Locate the cell with the specified text and output its [X, Y] center coordinate. 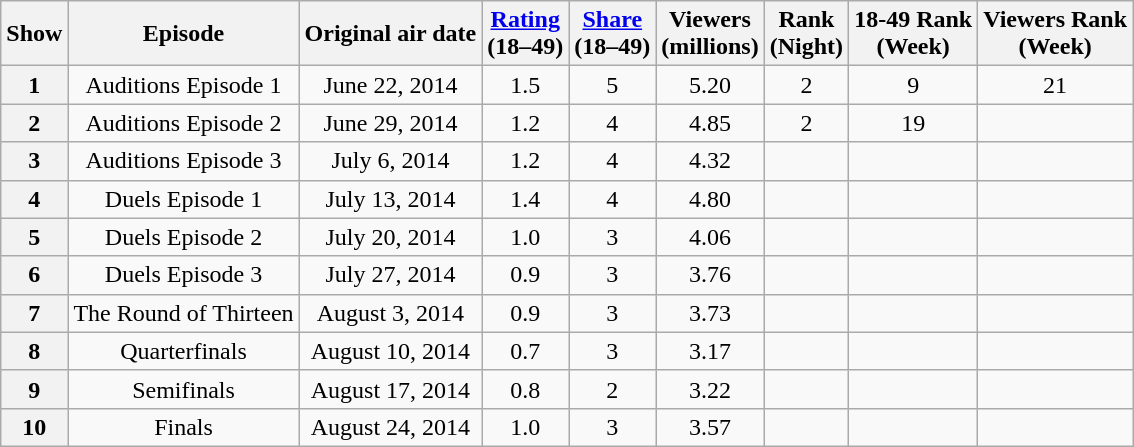
4.06 [710, 237]
0.8 [526, 389]
Semifinals [184, 389]
August 3, 2014 [390, 313]
Viewers Rank(Week) [1056, 34]
Auditions Episode 2 [184, 123]
June 29, 2014 [390, 123]
Rating(18–49) [526, 34]
Auditions Episode 1 [184, 85]
July 6, 2014 [390, 161]
August 10, 2014 [390, 351]
3.57 [710, 427]
8 [34, 351]
Duels Episode 1 [184, 199]
3.22 [710, 389]
7 [34, 313]
5.20 [710, 85]
1.4 [526, 199]
Viewers(millions) [710, 34]
6 [34, 275]
4.80 [710, 199]
0.7 [526, 351]
Show [34, 34]
July 20, 2014 [390, 237]
August 24, 2014 [390, 427]
Episode [184, 34]
1 [34, 85]
3.73 [710, 313]
3.76 [710, 275]
The Round of Thirteen [184, 313]
21 [1056, 85]
Duels Episode 3 [184, 275]
1.5 [526, 85]
June 22, 2014 [390, 85]
Auditions Episode 3 [184, 161]
Duels Episode 2 [184, 237]
Quarterfinals [184, 351]
4.32 [710, 161]
10 [34, 427]
19 [914, 123]
Finals [184, 427]
Rank(Night) [806, 34]
4.85 [710, 123]
Original air date [390, 34]
August 17, 2014 [390, 389]
18-49 Rank(Week) [914, 34]
3.17 [710, 351]
July 13, 2014 [390, 199]
July 27, 2014 [390, 275]
Share(18–49) [612, 34]
